Extract the [x, y] coordinate from the center of the cell holding the provided text.  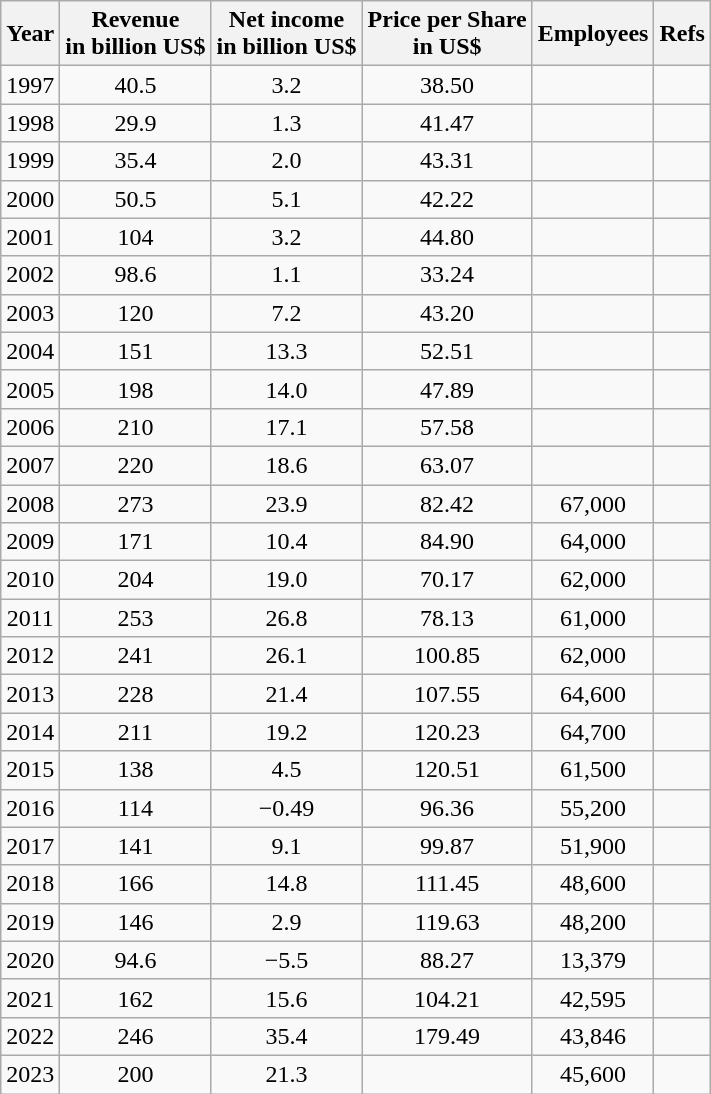
2022 [30, 1036]
241 [136, 656]
1.3 [286, 123]
44.80 [447, 237]
38.50 [447, 85]
Net incomein billion US$ [286, 34]
13.3 [286, 351]
17.1 [286, 427]
40.5 [136, 85]
210 [136, 427]
42.22 [447, 199]
29.9 [136, 123]
2012 [30, 656]
64,600 [593, 694]
2011 [30, 618]
Year [30, 34]
2001 [30, 237]
2002 [30, 275]
273 [136, 503]
48,200 [593, 922]
43,846 [593, 1036]
2019 [30, 922]
2009 [30, 542]
166 [136, 884]
2021 [30, 998]
246 [136, 1036]
2007 [30, 465]
23.9 [286, 503]
2020 [30, 960]
119.63 [447, 922]
14.8 [286, 884]
1998 [30, 123]
Price per Sharein US$ [447, 34]
98.6 [136, 275]
2006 [30, 427]
253 [136, 618]
99.87 [447, 846]
42,595 [593, 998]
19.0 [286, 580]
57.58 [447, 427]
94.6 [136, 960]
33.24 [447, 275]
67,000 [593, 503]
120 [136, 313]
104.21 [447, 998]
21.4 [286, 694]
26.8 [286, 618]
2018 [30, 884]
45,600 [593, 1074]
162 [136, 998]
13,379 [593, 960]
88.27 [447, 960]
2010 [30, 580]
179.49 [447, 1036]
100.85 [447, 656]
2014 [30, 732]
2004 [30, 351]
138 [136, 770]
18.6 [286, 465]
96.36 [447, 808]
1.1 [286, 275]
63.07 [447, 465]
120.23 [447, 732]
41.47 [447, 123]
9.1 [286, 846]
43.31 [447, 161]
55,200 [593, 808]
19.2 [286, 732]
204 [136, 580]
70.17 [447, 580]
52.51 [447, 351]
1999 [30, 161]
84.90 [447, 542]
50.5 [136, 199]
2016 [30, 808]
Refs [682, 34]
61,000 [593, 618]
211 [136, 732]
21.3 [286, 1074]
10.4 [286, 542]
5.1 [286, 199]
220 [136, 465]
114 [136, 808]
198 [136, 389]
64,000 [593, 542]
2005 [30, 389]
15.6 [286, 998]
14.0 [286, 389]
64,700 [593, 732]
2000 [30, 199]
4.5 [286, 770]
2.0 [286, 161]
−0.49 [286, 808]
61,500 [593, 770]
47.89 [447, 389]
82.42 [447, 503]
104 [136, 237]
120.51 [447, 770]
43.20 [447, 313]
51,900 [593, 846]
2023 [30, 1074]
7.2 [286, 313]
2003 [30, 313]
111.45 [447, 884]
151 [136, 351]
107.55 [447, 694]
Revenuein billion US$ [136, 34]
141 [136, 846]
228 [136, 694]
2017 [30, 846]
2008 [30, 503]
200 [136, 1074]
2.9 [286, 922]
48,600 [593, 884]
1997 [30, 85]
78.13 [447, 618]
2013 [30, 694]
26.1 [286, 656]
171 [136, 542]
Employees [593, 34]
−5.5 [286, 960]
146 [136, 922]
2015 [30, 770]
